Return [X, Y] of the center of cell containing provided text 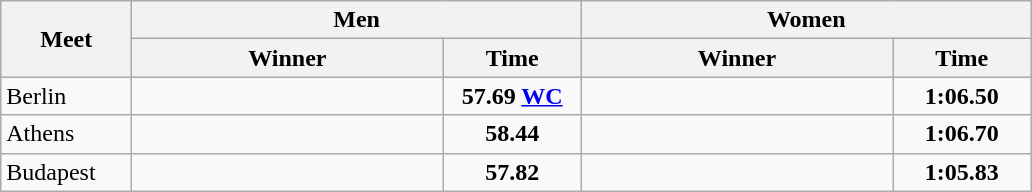
1:06.70 [962, 134]
Men [357, 20]
Berlin [66, 96]
1:05.83 [962, 172]
1:06.50 [962, 96]
Budapest [66, 172]
Women [806, 20]
58.44 [512, 134]
57.69 WC [512, 96]
57.82 [512, 172]
Meet [66, 39]
Athens [66, 134]
